Determine the [X, Y] coordinate at the center of the cell enclosing the given text.  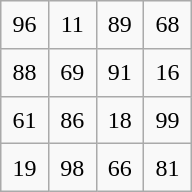
61 [25, 120]
66 [120, 168]
81 [168, 168]
86 [72, 120]
98 [72, 168]
16 [168, 72]
69 [72, 72]
99 [168, 120]
88 [25, 72]
18 [120, 120]
96 [25, 25]
68 [168, 25]
11 [72, 25]
89 [120, 25]
19 [25, 168]
91 [120, 72]
